Search for the cell housing the specified text and yield its (X, Y) center coordinate. 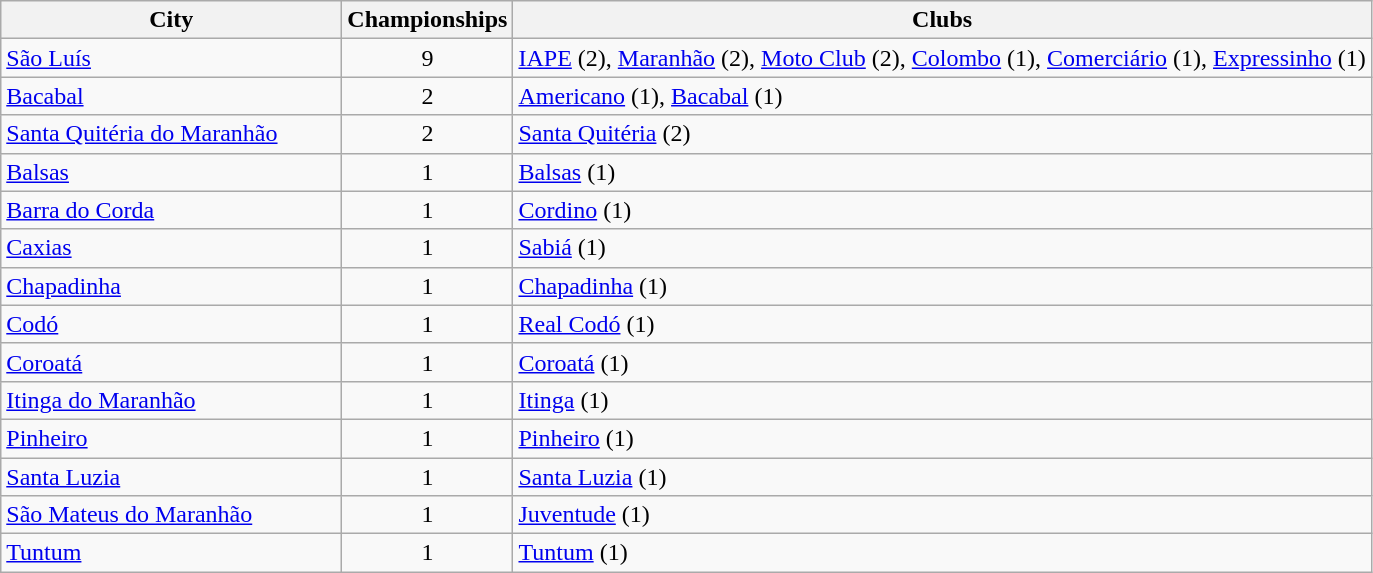
Codó (172, 324)
Sabiá (1) (942, 248)
Santa Quitéria (2) (942, 134)
City (172, 20)
Coroatá (172, 362)
Pinheiro (172, 438)
Itinga (1) (942, 400)
Itinga do Maranhão (172, 400)
São Luís (172, 58)
Santa Quitéria do Maranhão (172, 134)
Balsas (172, 172)
Chapadinha (1) (942, 286)
9 (428, 58)
IAPE (2), Maranhão (2), Moto Club (2), Colombo (1), Comerciário (1), Expressinho (1) (942, 58)
Americano (1), Bacabal (1) (942, 96)
Tuntum (172, 553)
Chapadinha (172, 286)
Caxias (172, 248)
Pinheiro (1) (942, 438)
Santa Luzia (172, 477)
Clubs (942, 20)
Balsas (1) (942, 172)
São Mateus do Maranhão (172, 515)
Coroatá (1) (942, 362)
Barra do Corda (172, 210)
Real Codó (1) (942, 324)
Championships (428, 20)
Tuntum (1) (942, 553)
Bacabal (172, 96)
Santa Luzia (1) (942, 477)
Juventude (1) (942, 515)
Cordino (1) (942, 210)
